From the cell containing the given text, extract its center point as (x, y) coordinate. 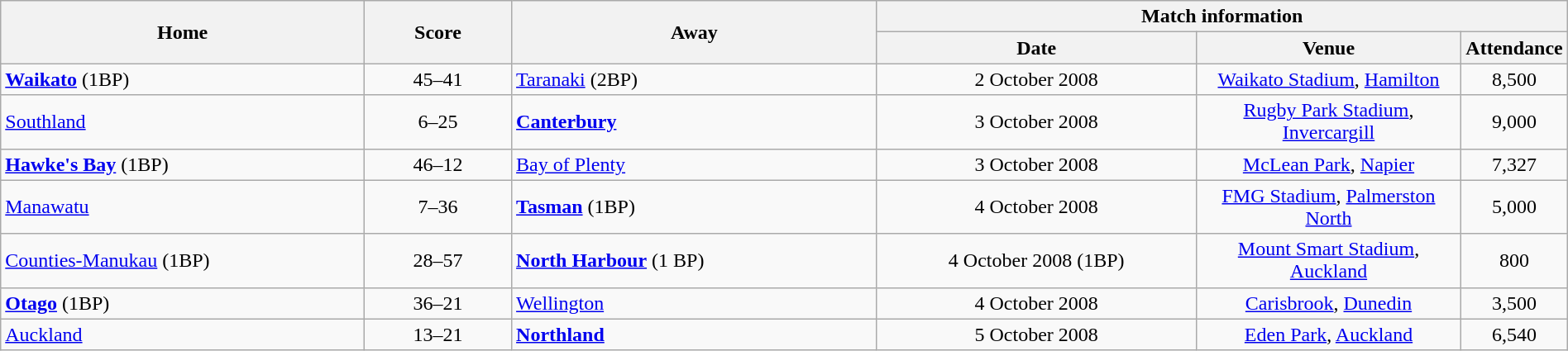
800 (1514, 261)
Rugby Park Stadium, Invercargill (1328, 122)
Bay of Plenty (695, 164)
Waikato (1BP) (183, 79)
McLean Park, Napier (1328, 164)
Canterbury (695, 122)
Counties-Manukau (1BP) (183, 261)
Home (183, 32)
Match information (1222, 17)
46–12 (438, 164)
4 October 2008 (1BP) (1036, 261)
28–57 (438, 261)
Auckland (183, 334)
Wellington (695, 303)
Southland (183, 122)
Tasman (1BP) (695, 206)
13–21 (438, 334)
6,540 (1514, 334)
Away (695, 32)
Manawatu (183, 206)
Northland (695, 334)
2 October 2008 (1036, 79)
Mount Smart Stadium, Auckland (1328, 261)
36–21 (438, 303)
5,000 (1514, 206)
7,327 (1514, 164)
Hawke's Bay (1BP) (183, 164)
6–25 (438, 122)
9,000 (1514, 122)
7–36 (438, 206)
Attendance (1514, 48)
Eden Park, Auckland (1328, 334)
5 October 2008 (1036, 334)
Date (1036, 48)
Otago (1BP) (183, 303)
Score (438, 32)
Venue (1328, 48)
8,500 (1514, 79)
North Harbour (1 BP) (695, 261)
Waikato Stadium, Hamilton (1328, 79)
FMG Stadium, Palmerston North (1328, 206)
Taranaki (2BP) (695, 79)
3,500 (1514, 303)
45–41 (438, 79)
Carisbrook, Dunedin (1328, 303)
